Output the [X, Y] coordinate of the center of the cell containing the given text.  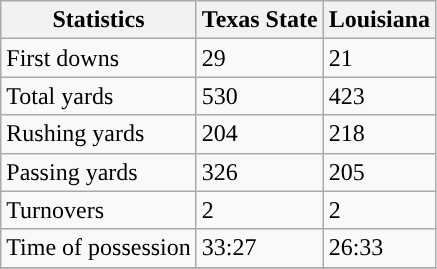
Louisiana [379, 20]
205 [379, 172]
423 [379, 96]
326 [260, 172]
218 [379, 134]
29 [260, 58]
33:27 [260, 248]
Time of possession [99, 248]
530 [260, 96]
21 [379, 58]
Passing yards [99, 172]
First downs [99, 58]
Rushing yards [99, 134]
Turnovers [99, 210]
Total yards [99, 96]
204 [260, 134]
Texas State [260, 20]
Statistics [99, 20]
26:33 [379, 248]
